Determine the [x, y] coordinate at the center of the cell enclosing the given text.  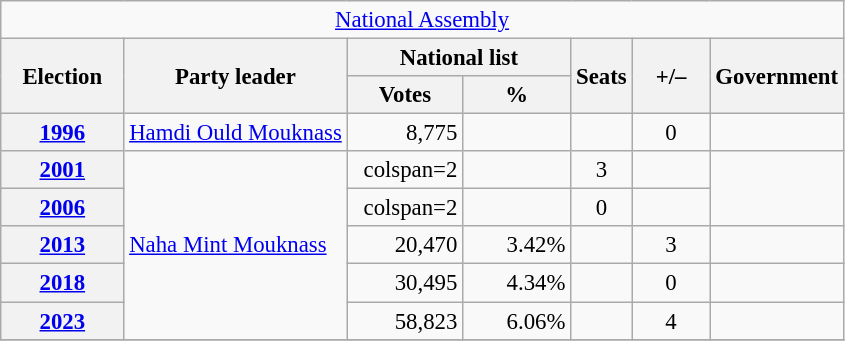
% [517, 95]
4.34% [517, 283]
+/– [671, 76]
2023 [62, 321]
20,470 [405, 245]
1996 [62, 133]
Seats [602, 76]
2013 [62, 245]
Hamdi Ould Mouknass [236, 133]
6.06% [517, 321]
2006 [62, 208]
2001 [62, 170]
30,495 [405, 283]
Naha Mint Mouknass [236, 245]
Government [776, 76]
58,823 [405, 321]
4 [671, 321]
National list [459, 58]
Votes [405, 95]
Party leader [236, 76]
National Assembly [422, 20]
Election [62, 76]
2018 [62, 283]
8,775 [405, 133]
3.42% [517, 245]
